Return the [x, y] coordinate for the center point of the cell that contains the specified text.  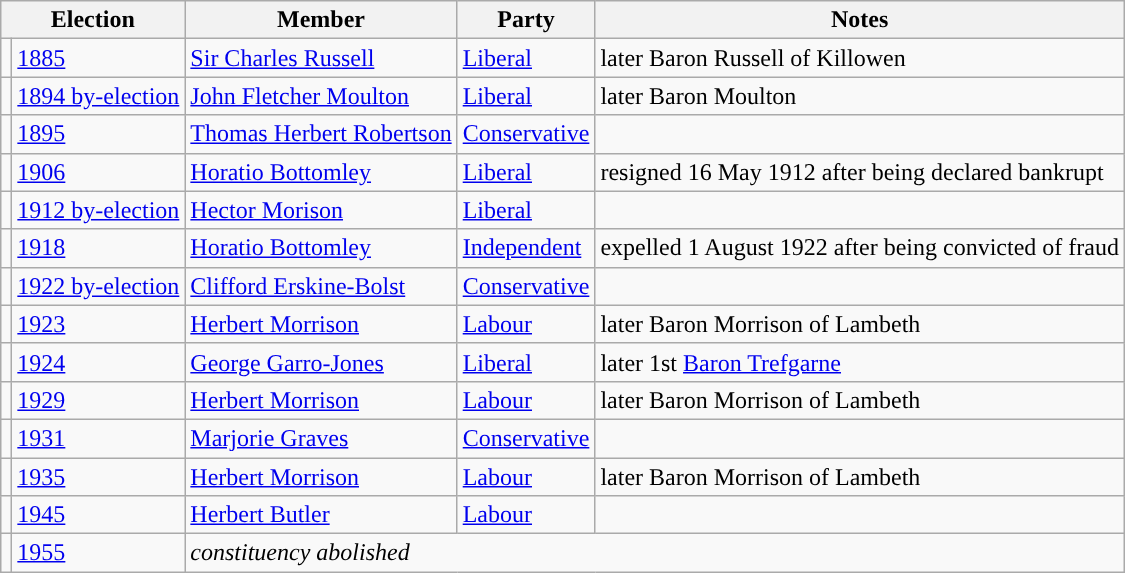
1929 [98, 400]
1935 [98, 477]
Marjorie Graves [321, 438]
Notes [860, 20]
1923 [98, 324]
George Garro-Jones [321, 362]
Hector Morison [321, 210]
1885 [98, 58]
John Fletcher Moulton [321, 96]
Party [526, 20]
1945 [98, 515]
constituency abolished [655, 553]
resigned 16 May 1912 after being declared bankrupt [860, 172]
1906 [98, 172]
later Baron Moulton [860, 96]
1895 [98, 134]
later Baron Russell of Killowen [860, 58]
1894 by-election [98, 96]
1918 [98, 248]
Sir Charles Russell [321, 58]
1922 by-election [98, 286]
Thomas Herbert Robertson [321, 134]
expelled 1 August 1922 after being convicted of fraud [860, 248]
1955 [98, 553]
Election [93, 20]
Independent [526, 248]
1924 [98, 362]
1931 [98, 438]
Herbert Butler [321, 515]
Clifford Erskine-Bolst [321, 286]
1912 by-election [98, 210]
Member [321, 20]
later 1st Baron Trefgarne [860, 362]
